Search for the cell housing the specified text and yield its (X, Y) center coordinate. 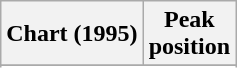
Peakposition (189, 34)
Chart (1995) (72, 34)
